Return (X, Y) of the center of cell containing provided text 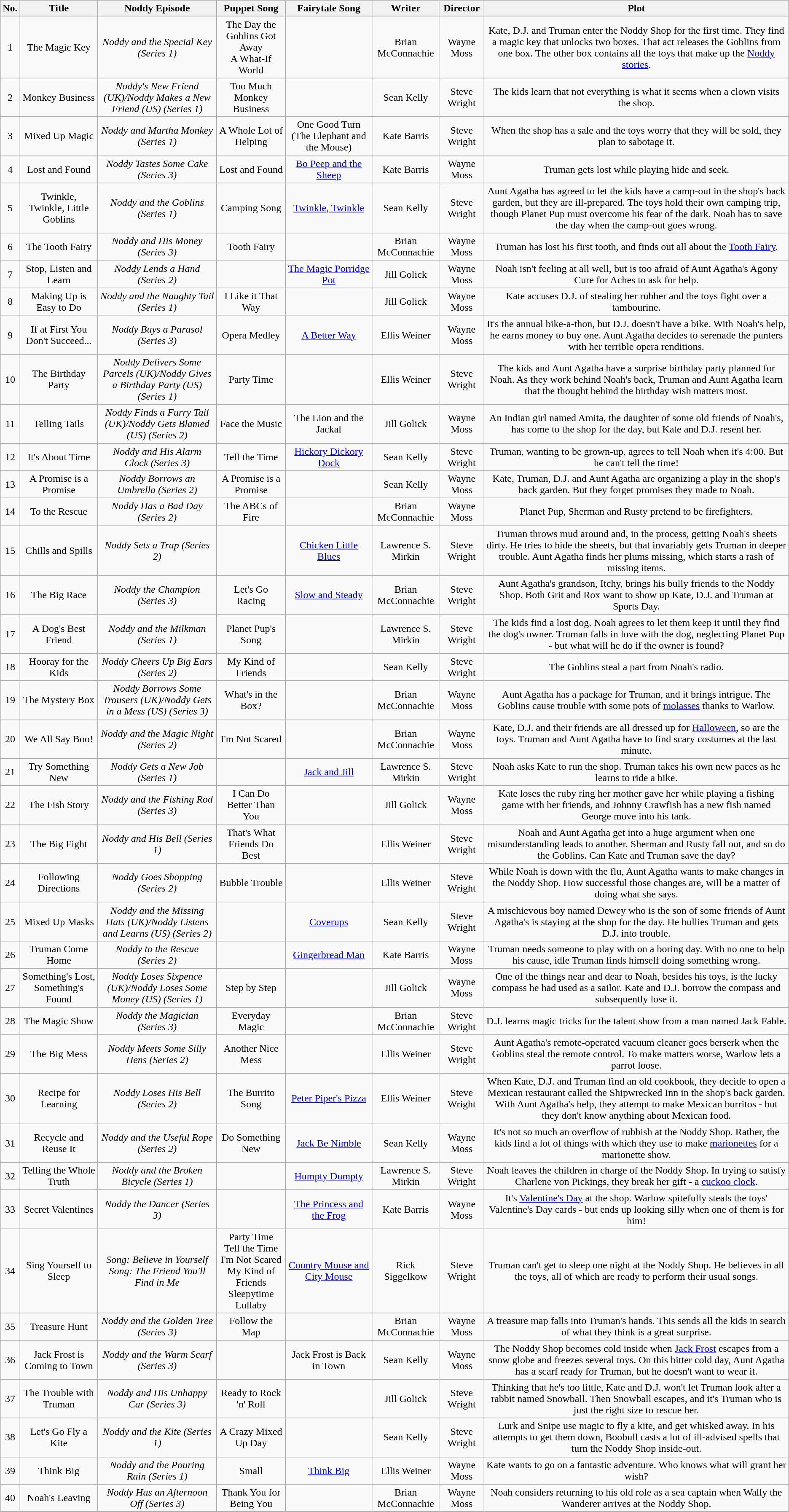
Aunt Agatha's grandson, Itchy, brings his bully friends to the Noddy Shop. Both Grit and Rox want to show up Kate, D.J. and Truman at Sports Day. (636, 595)
The Big Mess (59, 1054)
16 (10, 595)
Recipe for Learning (59, 1098)
Let's Go Racing (251, 595)
33 (10, 1209)
What's in the Box? (251, 700)
21 (10, 772)
Noddy Tastes Some Cake (Series 3) (157, 169)
Noah isn't feeling at all well, but is too afraid of Aunt Agatha's Agony Cure for Aches to ask for help. (636, 274)
I'm Not Scared (251, 739)
Noddy Meets Some Silly Hens (Series 2) (157, 1054)
Aunt Agatha has a package for Truman, and it brings intrigue. The Goblins cause trouble with some pots of molasses thanks to Warlow. (636, 700)
Chicken Little Blues (329, 551)
Chills and Spills (59, 551)
Planet Pup, Sherman and Rusty pretend to be firefighters. (636, 512)
I Can Do Better Than You (251, 805)
Tooth Fairy (251, 247)
Noddy and the Goblins (Series 1) (157, 208)
Noddy and the Special Key (Series 1) (157, 47)
Kate wants to go on a fantastic adventure. Who knows what will grant her wish? (636, 1470)
Telling Tails (59, 424)
Face the Music (251, 424)
Noddy's New Friend (UK)/Noddy Makes a New Friend (US) (Series 1) (157, 97)
Truman, wanting to be grown-up, agrees to tell Noah when it's 4:00. But he can't tell the time! (636, 457)
Making Up is Easy to Do (59, 302)
Tell the Time (251, 457)
22 (10, 805)
A Better Way (329, 335)
Slow and Steady (329, 595)
Do Something New (251, 1143)
Party TimeTell the TimeI'm Not ScaredMy Kind of FriendsSleepytime Lullaby (251, 1271)
26 (10, 954)
Mixed Up Magic (59, 136)
It's Valentine's Day at the shop. Warlow spitefully steals the toys' Valentine's Day cards - but ends up looking silly when one of them is for him! (636, 1209)
15 (10, 551)
Noddy and Martha Monkey (Series 1) (157, 136)
Noddy and His Bell (Series 1) (157, 844)
Something's Lost, Something's Found (59, 988)
The Birthday Party (59, 379)
23 (10, 844)
38 (10, 1437)
Plot (636, 8)
Truman has lost his first tooth, and finds out all about the Tooth Fairy. (636, 247)
A Whole Lot of Helping (251, 136)
To the Rescue (59, 512)
Party Time (251, 379)
An Indian girl named Amita, the daughter of some old friends of Noah's, has come to the shop for the day, but Kate and D.J. resent her. (636, 424)
Noah asks Kate to run the shop. Truman takes his own new paces as he learns to ride a bike. (636, 772)
Monkey Business (59, 97)
Noddy and His Money (Series 3) (157, 247)
The Day the Goblins Got AwayA What-If World (251, 47)
3 (10, 136)
27 (10, 988)
The Goblins steal a part from Noah's radio. (636, 667)
The Mystery Box (59, 700)
Noddy Borrows Some Trousers (UK)/Noddy Gets in a Mess (US) (Series 3) (157, 700)
Noddy and His Unhappy Car (Series 3) (157, 1399)
Everyday Magic (251, 1021)
Noddy Goes Shopping (Series 2) (157, 883)
Noddy Lends a Hand(Series 2) (157, 274)
Noddy and the Missing Hats (UK)/Noddy Listens and Learns (US) (Series 2) (157, 921)
Treasure Hunt (59, 1327)
Sing Yourself to Sleep (59, 1271)
Twinkle, Twinkle, Little Goblins (59, 208)
35 (10, 1327)
Noah leaves the children in charge of the Noddy Shop. In trying to satisfy Charlene von Pickings, they break her gift - a cuckoo clock. (636, 1176)
Noddy and the Milkman (Series 1) (157, 634)
Truman can't get to sleep one night at the Noddy Shop. He believes in all the toys, all of which are ready to perform their usual songs. (636, 1271)
1 (10, 47)
2 (10, 97)
Noddy Borrows an Umbrella (Series 2) (157, 485)
The Big Race (59, 595)
Thank You for Being You (251, 1498)
The Magic Show (59, 1021)
Coverups (329, 921)
Step by Step (251, 988)
The Big Fight (59, 844)
12 (10, 457)
The Magic Porridge Pot (329, 274)
Noddy Sets a Trap (Series 2) (157, 551)
I Like it That Way (251, 302)
D.J. learns magic tricks for the talent show from a man named Jack Fable. (636, 1021)
Let's Go Fly a Kite (59, 1437)
Noddy and the Useful Rope (Series 2) (157, 1143)
Kate accuses D.J. of stealing her rubber and the toys fight over a tambourine. (636, 302)
Small (251, 1470)
Title (59, 8)
Telling the Whole Truth (59, 1176)
A Dog's Best Friend (59, 634)
Ready to Rock 'n' Roll (251, 1399)
Noddy and the Broken Bicycle (Series 1) (157, 1176)
Country Mouse and City Mouse (329, 1271)
Song: Believe in YourselfSong: The Friend You'll Find in Me (157, 1271)
Stop, Listen and Learn (59, 274)
Noddy and the Golden Tree (Series 3) (157, 1327)
The Lion and the Jackal (329, 424)
The kids learn that not everything is what it seems when a clown visits the shop. (636, 97)
34 (10, 1271)
Noddy Gets a New Job (Series 1) (157, 772)
Noddy and the Magic Night (Series 2) (157, 739)
Mixed Up Masks (59, 921)
Noddy and the Fishing Rod (Series 3) (157, 805)
The Burrito Song (251, 1098)
10 (10, 379)
Opera Medley (251, 335)
5 (10, 208)
Hooray for the Kids (59, 667)
4 (10, 169)
Puppet Song (251, 8)
Secret Valentines (59, 1209)
Noddy Delivers Some Parcels (UK)/Noddy Gives a Birthday Party (US) (Series 1) (157, 379)
25 (10, 921)
30 (10, 1098)
Noddy and the Naughty Tail (Series 1) (157, 302)
24 (10, 883)
Another Nice Mess (251, 1054)
Kate, Truman, D.J. and Aunt Agatha are organizing a play in the shop's back garden. But they forget promises they made to Noah. (636, 485)
Writer (405, 8)
Too Much Monkey Business (251, 97)
Noddy Finds a Furry Tail (UK)/Noddy Gets Blamed (US) (Series 2) (157, 424)
20 (10, 739)
That's What Friends Do Best (251, 844)
19 (10, 700)
Noddy Cheers Up Big Ears (Series 2) (157, 667)
29 (10, 1054)
Noddy Loses Sixpence (UK)/Noddy Loses Some Money (US) (Series 1) (157, 988)
37 (10, 1399)
32 (10, 1176)
31 (10, 1143)
Noddy and the Warm Scarf (Series 3) (157, 1360)
Noddy Episode (157, 8)
Planet Pup's Song (251, 634)
The Tooth Fairy (59, 247)
Noddy the Magician(Series 3) (157, 1021)
8 (10, 302)
We All Say Boo! (59, 739)
Truman gets lost while playing hide and seek. (636, 169)
Following Directions (59, 883)
17 (10, 634)
Jack Frost is Back in Town (329, 1360)
9 (10, 335)
The Fish Story (59, 805)
Noddy and His Alarm Clock (Series 3) (157, 457)
Noddy Loses His Bell(Series 2) (157, 1098)
If at First You Don't Succeed... (59, 335)
Peter Piper's Pizza (329, 1098)
The ABCs of Fire (251, 512)
Noah considers returning to his old role as a sea captain when Wally the Wanderer arrives at the Noddy Shop. (636, 1498)
The Magic Key (59, 47)
Truman needs someone to play with on a boring day. With no one to help his cause, idle Truman finds himself doing something wrong. (636, 954)
Jack and Jill (329, 772)
14 (10, 512)
Follow the Map (251, 1327)
Hickory Dickory Dock (329, 457)
Camping Song (251, 208)
36 (10, 1360)
13 (10, 485)
Director (462, 8)
Noddy Has a Bad Day (Series 2) (157, 512)
Noddy to the Rescue(Series 2) (157, 954)
39 (10, 1470)
Rick Siggelkow (405, 1271)
The Princess and the Frog (329, 1209)
Jack Frost is Coming to Town (59, 1360)
40 (10, 1498)
Humpty Dumpty (329, 1176)
The Trouble with Truman (59, 1399)
Bubble Trouble (251, 883)
6 (10, 247)
It's About Time (59, 457)
Fairytale Song (329, 8)
Noddy and the Pouring Rain (Series 1) (157, 1470)
7 (10, 274)
A Crazy Mixed Up Day (251, 1437)
18 (10, 667)
28 (10, 1021)
11 (10, 424)
Jack Be Nimble (329, 1143)
A treasure map falls into Truman's hands. This sends all the kids in search of what they think is a great surprise. (636, 1327)
Try Something New (59, 772)
No. (10, 8)
Twinkle, Twinkle (329, 208)
Noddy the Champion(Series 3) (157, 595)
Noah's Leaving (59, 1498)
My Kind of Friends (251, 667)
Truman Come Home (59, 954)
Noddy and the Kite (Series 1) (157, 1437)
Noddy Buys a Parasol (Series 3) (157, 335)
When the shop has a sale and the toys worry that they will be sold, they plan to sabotage it. (636, 136)
Noddy Has an Afternoon Off (Series 3) (157, 1498)
Recycle and Reuse It (59, 1143)
Bo Peep and the Sheep (329, 169)
Gingerbread Man (329, 954)
One Good Turn (The Elephant and the Mouse) (329, 136)
Noddy the Dancer (Series 3) (157, 1209)
